Find where the given text appears and provide that cell's center as [X, Y] coordinate. 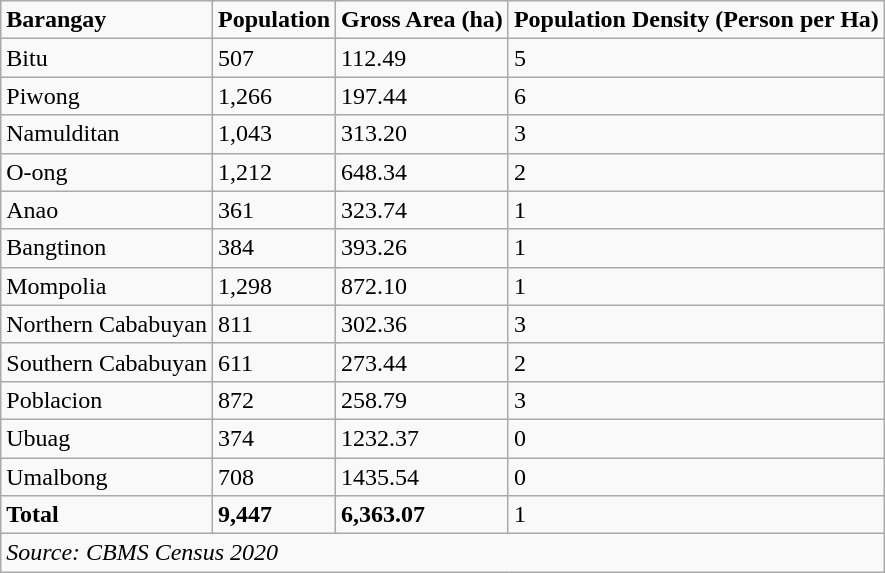
323.74 [422, 210]
648.34 [422, 172]
O-ong [107, 172]
1232.37 [422, 438]
811 [274, 324]
Bangtinon [107, 248]
1,266 [274, 96]
Mompolia [107, 286]
Northern Cababuyan [107, 324]
112.49 [422, 58]
273.44 [422, 362]
9,447 [274, 515]
1,298 [274, 286]
Barangay [107, 20]
393.26 [422, 248]
6 [696, 96]
Population Density (Person per Ha) [696, 20]
1,212 [274, 172]
Namulditan [107, 134]
302.36 [422, 324]
313.20 [422, 134]
708 [274, 477]
Piwong [107, 96]
1,043 [274, 134]
872.10 [422, 286]
Ubuag [107, 438]
507 [274, 58]
Umalbong [107, 477]
258.79 [422, 400]
384 [274, 248]
872 [274, 400]
Bitu [107, 58]
361 [274, 210]
5 [696, 58]
Anao [107, 210]
6,363.07 [422, 515]
Southern Cababuyan [107, 362]
Poblacion [107, 400]
Gross Area (ha) [422, 20]
197.44 [422, 96]
1435.54 [422, 477]
611 [274, 362]
374 [274, 438]
Total [107, 515]
Source: CBMS Census 2020 [443, 553]
Population [274, 20]
